Detect which cell encompasses the target text, then output its [x, y] center coordinate. 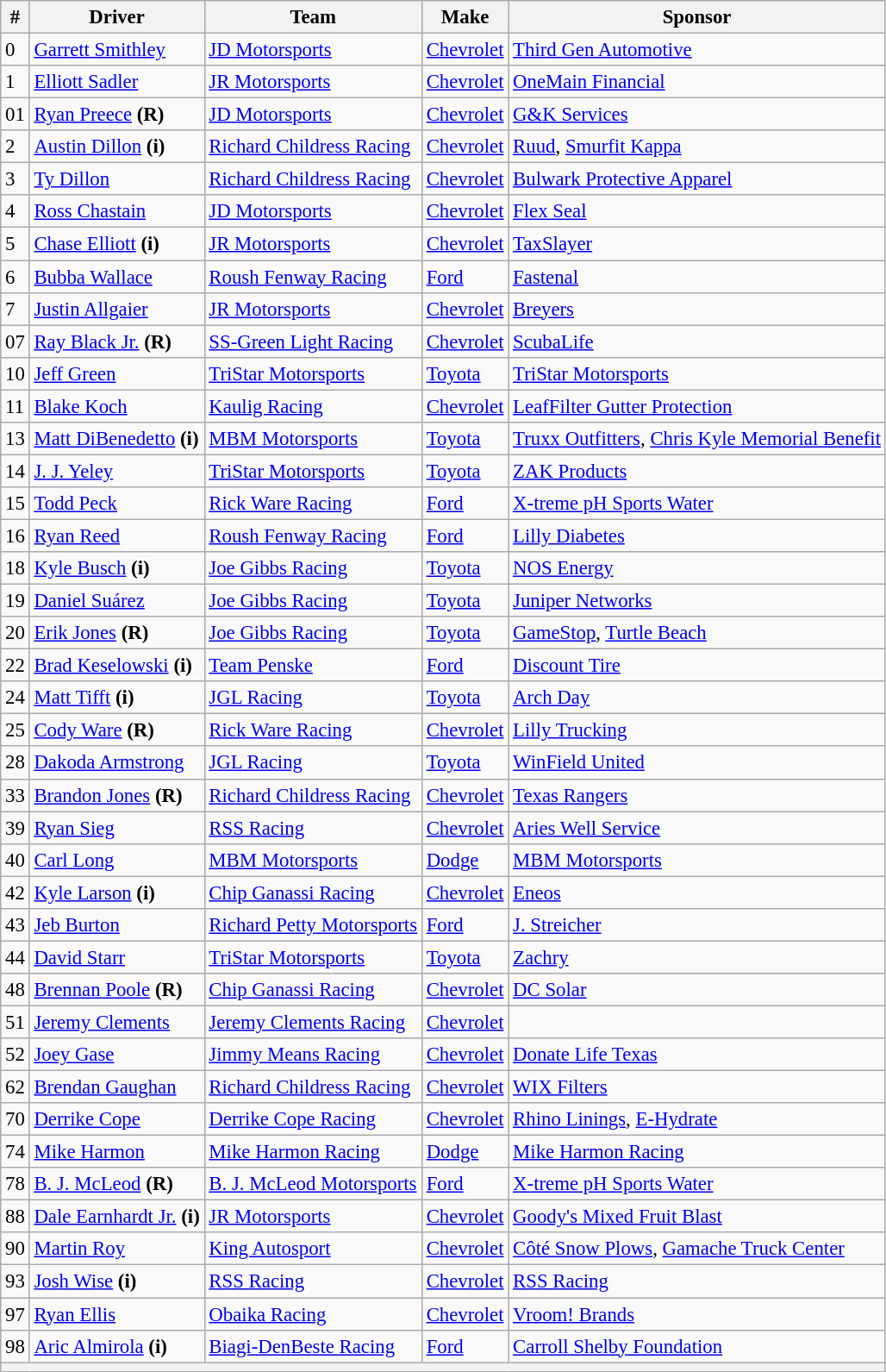
22 [16, 666]
Ryan Preece (R) [117, 115]
Discount Tire [697, 666]
Jeb Burton [117, 925]
Ross Chastain [117, 211]
# [16, 17]
88 [16, 1217]
King Autosport [313, 1250]
78 [16, 1184]
OneMain Financial [697, 82]
44 [16, 957]
Goody's Mixed Fruit Blast [697, 1217]
39 [16, 828]
Truxx Outfitters, Chris Kyle Memorial Benefit [697, 439]
Joey Gase [117, 1055]
Texas Rangers [697, 795]
Kaulig Racing [313, 406]
Aric Almirola (i) [117, 1346]
6 [16, 277]
J. Streicher [697, 925]
Martin Roy [117, 1250]
Sponsor [697, 17]
5 [16, 244]
Donate Life Texas [697, 1055]
20 [16, 633]
Jimmy Means Racing [313, 1055]
Make [465, 17]
Matt Tifft (i) [117, 698]
B. J. McLeod Motorsports [313, 1184]
ScubaLife [697, 341]
Todd Peck [117, 504]
62 [16, 1087]
Ray Black Jr. (R) [117, 341]
WIX Filters [697, 1087]
Eneos [697, 893]
2 [16, 147]
7 [16, 309]
Jeremy Clements Racing [313, 1022]
40 [16, 860]
43 [16, 925]
93 [16, 1281]
J. J. Yeley [117, 471]
Kyle Larson (i) [117, 893]
Brandon Jones (R) [117, 795]
Erik Jones (R) [117, 633]
16 [16, 536]
B. J. McLeod (R) [117, 1184]
Zachry [697, 957]
24 [16, 698]
Brendan Gaughan [117, 1087]
Brad Keselowski (i) [117, 666]
25 [16, 730]
Rhino Linings, E-Hydrate [697, 1119]
90 [16, 1250]
3 [16, 179]
51 [16, 1022]
74 [16, 1152]
Fastenal [697, 277]
Derrike Cope Racing [313, 1119]
Bulwark Protective Apparel [697, 179]
07 [16, 341]
19 [16, 601]
Lilly Trucking [697, 730]
TaxSlayer [697, 244]
Carl Long [117, 860]
Ruud, Smurfit Kappa [697, 147]
42 [16, 893]
70 [16, 1119]
Team [313, 17]
Josh Wise (i) [117, 1281]
Derrike Cope [117, 1119]
Juniper Networks [697, 601]
18 [16, 568]
NOS Energy [697, 568]
Ty Dillon [117, 179]
10 [16, 373]
Arch Day [697, 698]
GameStop, Turtle Beach [697, 633]
97 [16, 1314]
Driver [117, 17]
Ryan Sieg [117, 828]
Garrett Smithley [117, 50]
Chase Elliott (i) [117, 244]
98 [16, 1346]
ZAK Products [697, 471]
Dale Earnhardt Jr. (i) [117, 1217]
DC Solar [697, 990]
15 [16, 504]
Côté Snow Plows, Gamache Truck Center [697, 1250]
Aries Well Service [697, 828]
Brennan Poole (R) [117, 990]
Kyle Busch (i) [117, 568]
Elliott Sadler [117, 82]
Jeff Green [117, 373]
14 [16, 471]
Flex Seal [697, 211]
52 [16, 1055]
Dakoda Armstrong [117, 763]
LeafFilter Gutter Protection [697, 406]
4 [16, 211]
Breyers [697, 309]
33 [16, 795]
Matt DiBenedetto (i) [117, 439]
David Starr [117, 957]
Richard Petty Motorsports [313, 925]
Team Penske [313, 666]
28 [16, 763]
Lilly Diabetes [697, 536]
Ryan Ellis [117, 1314]
G&K Services [697, 115]
Third Gen Automotive [697, 50]
11 [16, 406]
Biagi-DenBeste Racing [313, 1346]
Mike Harmon [117, 1152]
Blake Koch [117, 406]
Carroll Shelby Foundation [697, 1346]
Vroom! Brands [697, 1314]
1 [16, 82]
01 [16, 115]
Cody Ware (R) [117, 730]
13 [16, 439]
WinField United [697, 763]
0 [16, 50]
SS-Green Light Racing [313, 341]
Obaika Racing [313, 1314]
Daniel Suárez [117, 601]
Austin Dillon (i) [117, 147]
48 [16, 990]
Ryan Reed [117, 536]
Justin Allgaier [117, 309]
Jeremy Clements [117, 1022]
Bubba Wallace [117, 277]
